Detect which cell encompasses the target text, then output its [X, Y] center coordinate. 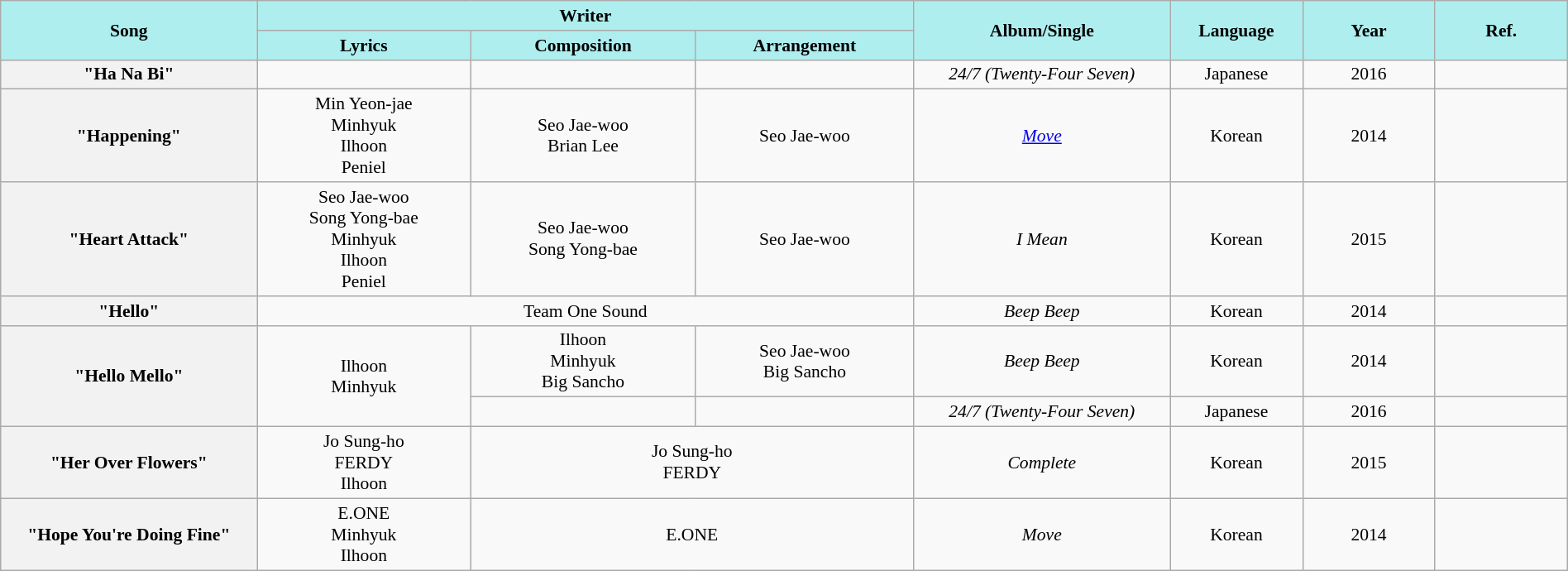
Seo Jae-wooBrian Lee [583, 136]
Jo Sung-hoFERDY [692, 462]
Min Yeon-jaeMinhyukIlhoonPeniel [364, 136]
I Mean [1042, 239]
E.ONEMinhyukIlhoon [364, 535]
Arrangement [805, 45]
IlhoonMinhyuk [364, 376]
"Happening" [129, 136]
Lyrics [364, 45]
E.ONE [692, 535]
Seo Jae-wooSong Yong-baeMinhyukIlhoonPeniel [364, 239]
"Heart Attack" [129, 239]
Seo Jae-wooBig Sancho [805, 361]
"Hello Mello" [129, 376]
Language [1236, 30]
"Ha Na Bi" [129, 74]
Composition [583, 45]
IlhoonMinhyukBig Sancho [583, 361]
"Hello" [129, 310]
Song [129, 30]
Album/Single [1042, 30]
"Hope You're Doing Fine" [129, 535]
Writer [586, 16]
Complete [1042, 462]
Year [1369, 30]
Seo Jae-wooSong Yong-bae [583, 239]
"Her Over Flowers" [129, 462]
Ref. [1501, 30]
Jo Sung-hoFERDYIlhoon [364, 462]
Team One Sound [586, 310]
